Output the (X, Y) coordinate of the center of the cell containing the given text.  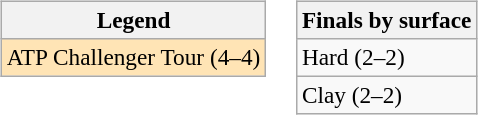
Finals by surface (387, 20)
ATP Challenger Tour (4–4) (133, 57)
Hard (2–2) (387, 57)
Legend (133, 20)
Clay (2–2) (387, 95)
